Locate the cell with the specified text and output its [x, y] center coordinate. 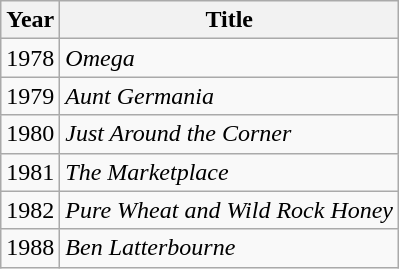
Pure Wheat and Wild Rock Honey [230, 210]
1979 [30, 96]
Ben Latterbourne [230, 248]
1981 [30, 172]
1988 [30, 248]
The Marketplace [230, 172]
1980 [30, 134]
Title [230, 20]
Omega [230, 58]
Year [30, 20]
1978 [30, 58]
1982 [30, 210]
Aunt Germania [230, 96]
Just Around the Corner [230, 134]
